Search for the cell housing the specified text and yield its [x, y] center coordinate. 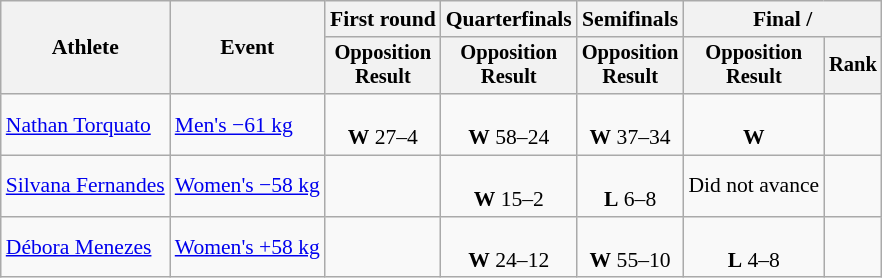
Silvana Fernandes [86, 186]
Women's +58 kg [248, 248]
W [754, 124]
L 4–8 [754, 248]
Rank [853, 66]
Final / [782, 19]
W 37–34 [630, 124]
Did not avance [754, 186]
Semifinals [630, 19]
W 27–4 [383, 124]
Débora Menezes [86, 248]
Women's −58 kg [248, 186]
Men's −61 kg [248, 124]
First round [383, 19]
Quarterfinals [509, 19]
W 15–2 [509, 186]
Event [248, 48]
W 58–24 [509, 124]
Athlete [86, 48]
W 24–12 [509, 248]
W 55–10 [630, 248]
Nathan Torquato [86, 124]
L 6–8 [630, 186]
